From the cell containing the given text, extract its center point as (x, y) coordinate. 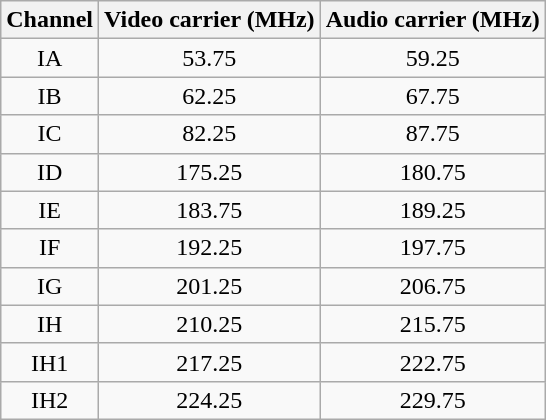
87.75 (432, 134)
192.25 (210, 248)
ID (50, 172)
210.25 (210, 324)
Audio carrier (MHz) (432, 20)
206.75 (432, 286)
IH2 (50, 400)
224.25 (210, 400)
62.25 (210, 96)
IB (50, 96)
59.25 (432, 58)
IH (50, 324)
53.75 (210, 58)
183.75 (210, 210)
67.75 (432, 96)
IA (50, 58)
Video carrier (MHz) (210, 20)
201.25 (210, 286)
82.25 (210, 134)
180.75 (432, 172)
IC (50, 134)
175.25 (210, 172)
IH1 (50, 362)
189.25 (432, 210)
215.75 (432, 324)
222.75 (432, 362)
229.75 (432, 400)
IF (50, 248)
197.75 (432, 248)
217.25 (210, 362)
Channel (50, 20)
IE (50, 210)
IG (50, 286)
